Extract the [x, y] coordinate from the center of the cell holding the provided text.  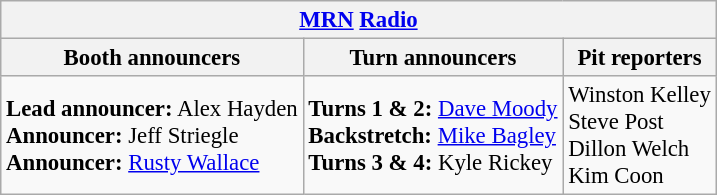
Turns 1 & 2: Dave MoodyBackstretch: Mike BagleyTurns 3 & 4: Kyle Rickey [433, 136]
Lead announcer: Alex HaydenAnnouncer: Jeff StriegleAnnouncer: Rusty Wallace [152, 136]
Booth announcers [152, 58]
Pit reporters [640, 58]
Winston KelleySteve PostDillon WelchKim Coon [640, 136]
Turn announcers [433, 58]
MRN Radio [358, 20]
